Locate the cell with the specified text and output its (x, y) center coordinate. 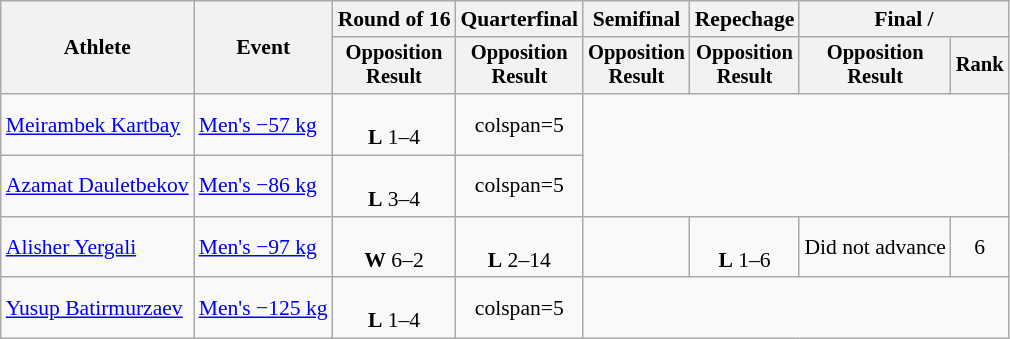
Round of 16 (394, 19)
6 (980, 248)
Azamat Dauletbekov (98, 186)
W 6–2 (394, 248)
Event (264, 48)
Quarterfinal (519, 19)
Meirambek Kartbay (98, 124)
Rank (980, 66)
Men's −86 kg (264, 186)
Repechage (745, 19)
L 1–6 (745, 248)
L 2–14 (519, 248)
Men's −57 kg (264, 124)
Semifinal (636, 19)
Athlete (98, 48)
L 3–4 (394, 186)
Men's −97 kg (264, 248)
Alisher Yergali (98, 248)
Final / (904, 19)
Did not advance (875, 248)
Yusup Batirmurzaev (98, 308)
Men's −125 kg (264, 308)
